Search for the cell housing the specified text and yield its [X, Y] center coordinate. 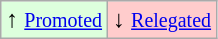
↓ Relegated [162, 20]
↑ Promoted [54, 20]
